Find where the given text appears and provide that cell's center as [X, Y] coordinate. 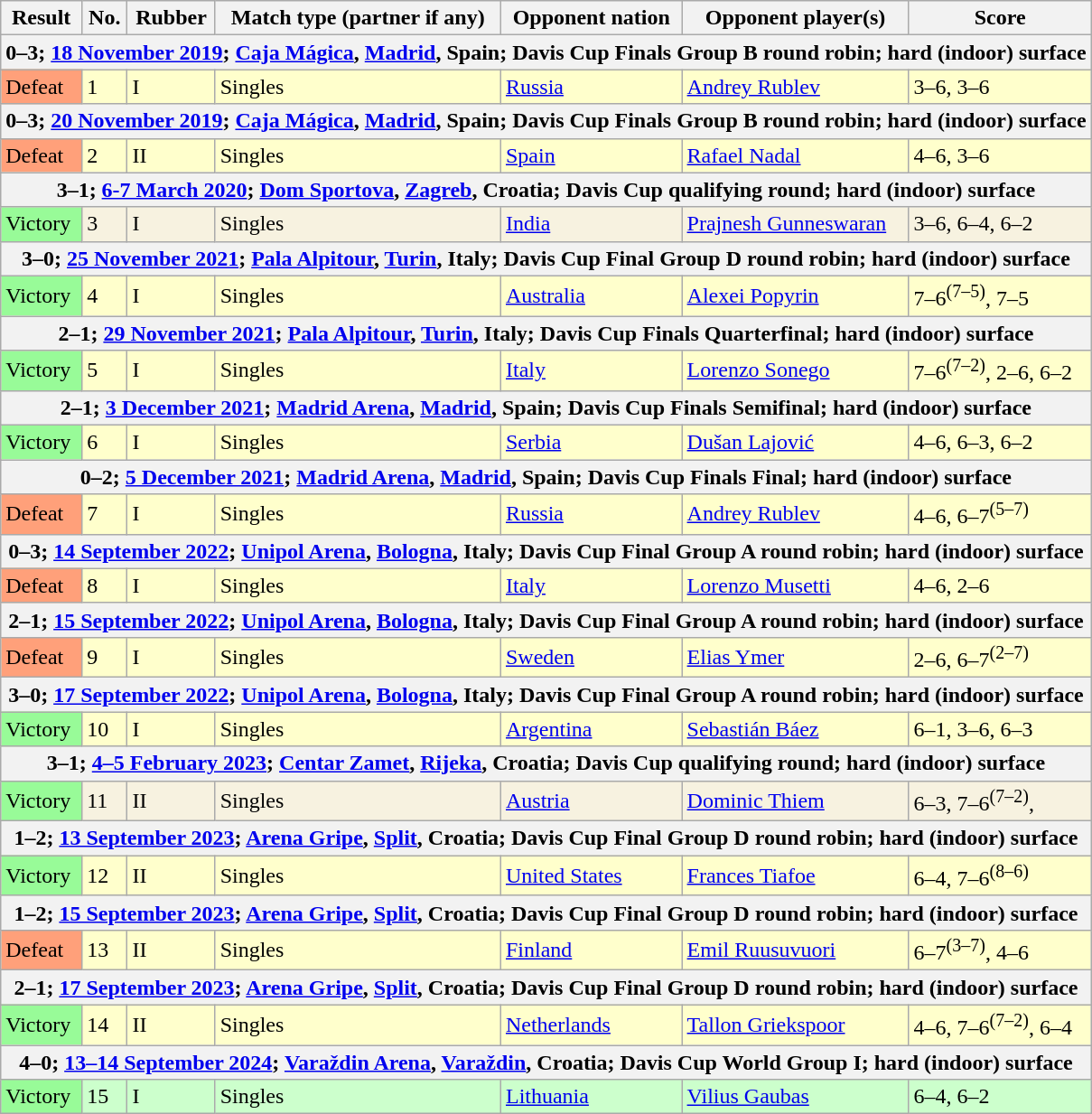
Lorenzo Sonego [795, 370]
Vilius Gaubas [795, 1097]
12 [105, 876]
Lithuania [591, 1097]
0–2; 5 December 2021; Madrid Arena, Madrid, Spain; Davis Cup Finals Final; hard (indoor) surface [546, 477]
3–0; 25 November 2021; Pala Alpitour, Turin, Italy; Davis Cup Final Group D round robin; hard (indoor) surface [546, 258]
Score [1000, 18]
6–7(3–7), 4–6 [1000, 950]
8 [105, 585]
Result [42, 18]
6–4, 7–6(8–6) [1000, 876]
6 [105, 442]
1–2; 13 September 2023; Arena Gripe, Split, Croatia; Davis Cup Final Group D round robin; hard (indoor) surface [546, 838]
7–6(7–2), 2–6, 6–2 [1000, 370]
4–6, 6–7(5–7) [1000, 515]
11 [105, 800]
4–0; 13–14 September 2024; Varaždin Arena, Varaždin, Croatia; Davis Cup World Group I; hard (indoor) surface [546, 1062]
7 [105, 515]
4–6, 3–6 [1000, 155]
Australia [591, 296]
Dušan Lajović [795, 442]
0–3; 14 September 2022; Unipol Arena, Bologna, Italy; Davis Cup Final Group A round robin; hard (indoor) surface [546, 551]
Emil Ruusuvuori [795, 950]
14 [105, 1025]
Opponent nation [591, 18]
0–3; 18 November 2019; Caja Mágica, Madrid, Spain; Davis Cup Finals Group B round robin; hard (indoor) surface [546, 52]
Elias Ymer [795, 658]
6–3, 7–6(7–2), [1000, 800]
Serbia [591, 442]
10 [105, 729]
No. [105, 18]
2 [105, 155]
Dominic Thiem [795, 800]
Rubber [172, 18]
3–6, 3–6 [1000, 87]
9 [105, 658]
Tallon Griekspoor [795, 1025]
15 [105, 1097]
Sebastián Báez [795, 729]
4–6, 2–6 [1000, 585]
Frances Tiafoe [795, 876]
2–1; 29 November 2021; Pala Alpitour, Turin, Italy; Davis Cup Finals Quarterfinal; hard (indoor) surface [546, 333]
Prajnesh Gunneswaran [795, 224]
Lorenzo Musetti [795, 585]
13 [105, 950]
3–1; 6-7 March 2020; Dom Sportova, Zagreb, Croatia; Davis Cup qualifying round; hard (indoor) surface [546, 190]
4–6, 7–6(7–2), 6–4 [1000, 1025]
2–1; 3 December 2021; Madrid Arena, Madrid, Spain; Davis Cup Finals Semifinal; hard (indoor) surface [546, 407]
1–2; 15 September 2023; Arena Gripe, Split, Croatia; Davis Cup Final Group D round robin; hard (indoor) surface [546, 913]
3–1; 4–5 February 2023; Centar Zamet, Rijeka, Croatia; Davis Cup qualifying round; hard (indoor) surface [546, 763]
Austria [591, 800]
Netherlands [591, 1025]
Spain [591, 155]
United States [591, 876]
4 [105, 296]
Finland [591, 950]
4–6, 6–3, 6–2 [1000, 442]
3–0; 17 September 2022; Unipol Arena, Bologna, Italy; Davis Cup Final Group A round robin; hard (indoor) surface [546, 695]
1 [105, 87]
2–1; 17 September 2023; Arena Gripe, Split, Croatia; Davis Cup Final Group D round robin; hard (indoor) surface [546, 988]
Alexei Popyrin [795, 296]
3–6, 6–4, 6–2 [1000, 224]
6–4, 6–2 [1000, 1097]
Rafael Nadal [795, 155]
5 [105, 370]
Sweden [591, 658]
India [591, 224]
7–6(7–5), 7–5 [1000, 296]
0–3; 20 November 2019; Caja Mágica, Madrid, Spain; Davis Cup Finals Group B round robin; hard (indoor) surface [546, 121]
Opponent player(s) [795, 18]
3 [105, 224]
Argentina [591, 729]
Match type (partner if any) [358, 18]
6–1, 3–6, 6–3 [1000, 729]
2–1; 15 September 2022; Unipol Arena, Bologna, Italy; Davis Cup Final Group A round robin; hard (indoor) surface [546, 620]
2–6, 6–7(2–7) [1000, 658]
